Locate the cell with the specified text and output its [x, y] center coordinate. 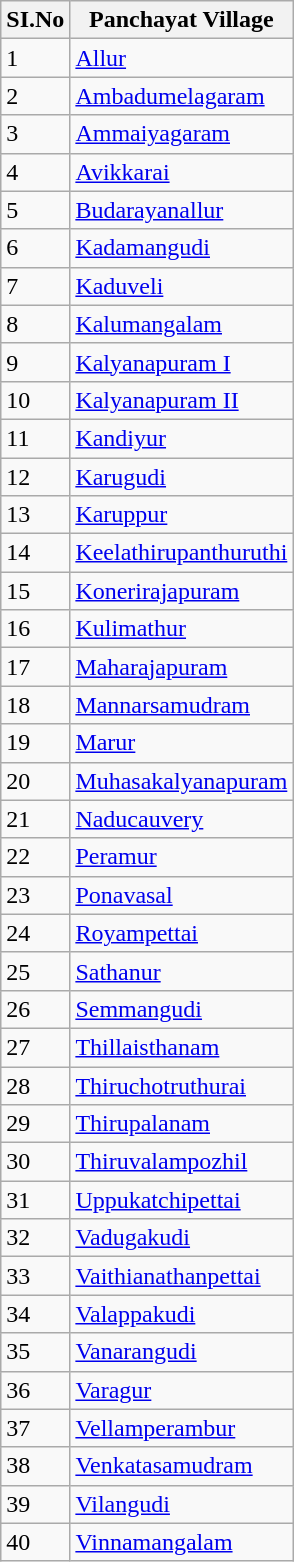
Allur [182, 58]
Kulimathur [182, 629]
25 [36, 971]
11 [36, 438]
Ponavasal [182, 895]
Royampettai [182, 933]
Muhasakalyanapuram [182, 781]
Vilangudi [182, 1504]
Thiruvalampozhil [182, 1162]
30 [36, 1162]
4 [36, 172]
Kalumangalam [182, 324]
15 [36, 591]
Kandiyur [182, 438]
Semmangudi [182, 1009]
3 [36, 134]
Marur [182, 743]
Vadugakudi [182, 1238]
20 [36, 781]
Panchayat Village [182, 20]
24 [36, 933]
1 [36, 58]
27 [36, 1047]
23 [36, 895]
21 [36, 819]
Avikkarai [182, 172]
32 [36, 1238]
Kalyanapuram II [182, 400]
Peramur [182, 857]
Vaithianathanpettai [182, 1276]
10 [36, 400]
Sathanur [182, 971]
Venkatasamudram [182, 1466]
18 [36, 705]
Valappakudi [182, 1314]
38 [36, 1466]
9 [36, 362]
Thillaisthanam [182, 1047]
Vellamperambur [182, 1428]
16 [36, 629]
8 [36, 324]
12 [36, 477]
Naducauvery [182, 819]
Keelathirupanthuruthi [182, 553]
14 [36, 553]
Varagur [182, 1390]
Budarayanallur [182, 210]
33 [36, 1276]
Maharajapuram [182, 667]
Vanarangudi [182, 1352]
Thiruchotruthurai [182, 1085]
Ammaiyagaram [182, 134]
SI.No [36, 20]
Kalyanapuram I [182, 362]
Thirupalanam [182, 1124]
6 [36, 248]
19 [36, 743]
Mannarsamudram [182, 705]
7 [36, 286]
22 [36, 857]
35 [36, 1352]
40 [36, 1542]
29 [36, 1124]
Karuppur [182, 515]
Karugudi [182, 477]
5 [36, 210]
39 [36, 1504]
28 [36, 1085]
13 [36, 515]
2 [36, 96]
Kadamangudi [182, 248]
Uppukatchipettai [182, 1200]
17 [36, 667]
Kaduveli [182, 286]
Ambadumelagaram [182, 96]
36 [36, 1390]
34 [36, 1314]
31 [36, 1200]
Konerirajapuram [182, 591]
37 [36, 1428]
Vinnamangalam [182, 1542]
26 [36, 1009]
